Pinpoint the cell where the given text exists, returning its [x, y] midpoint coordinate. 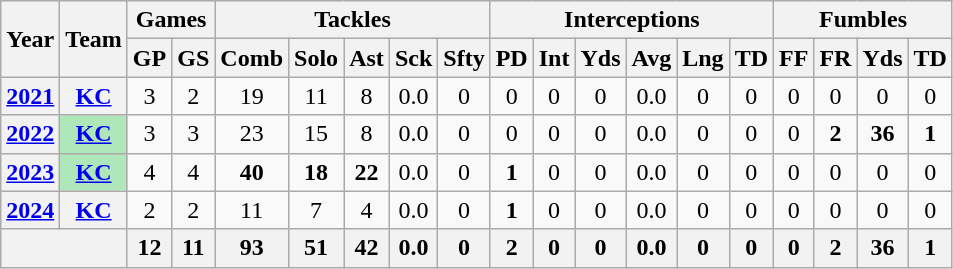
2022 [30, 134]
Tackles [352, 20]
40 [252, 172]
2023 [30, 172]
FR [836, 58]
PD [512, 58]
Sfty [464, 58]
42 [367, 248]
Lng [703, 58]
Interceptions [632, 20]
7 [316, 210]
Games [170, 20]
23 [252, 134]
15 [316, 134]
FF [794, 58]
Comb [252, 58]
22 [367, 172]
51 [316, 248]
18 [316, 172]
93 [252, 248]
Ast [367, 58]
GP [149, 58]
12 [149, 248]
Avg [652, 58]
2024 [30, 210]
Int [554, 58]
GS [194, 58]
2021 [30, 96]
Year [30, 39]
Team [94, 39]
19 [252, 96]
Fumbles [864, 20]
Solo [316, 58]
Sck [413, 58]
